Return the (x, y) coordinate for the center point of the cell that contains the specified text.  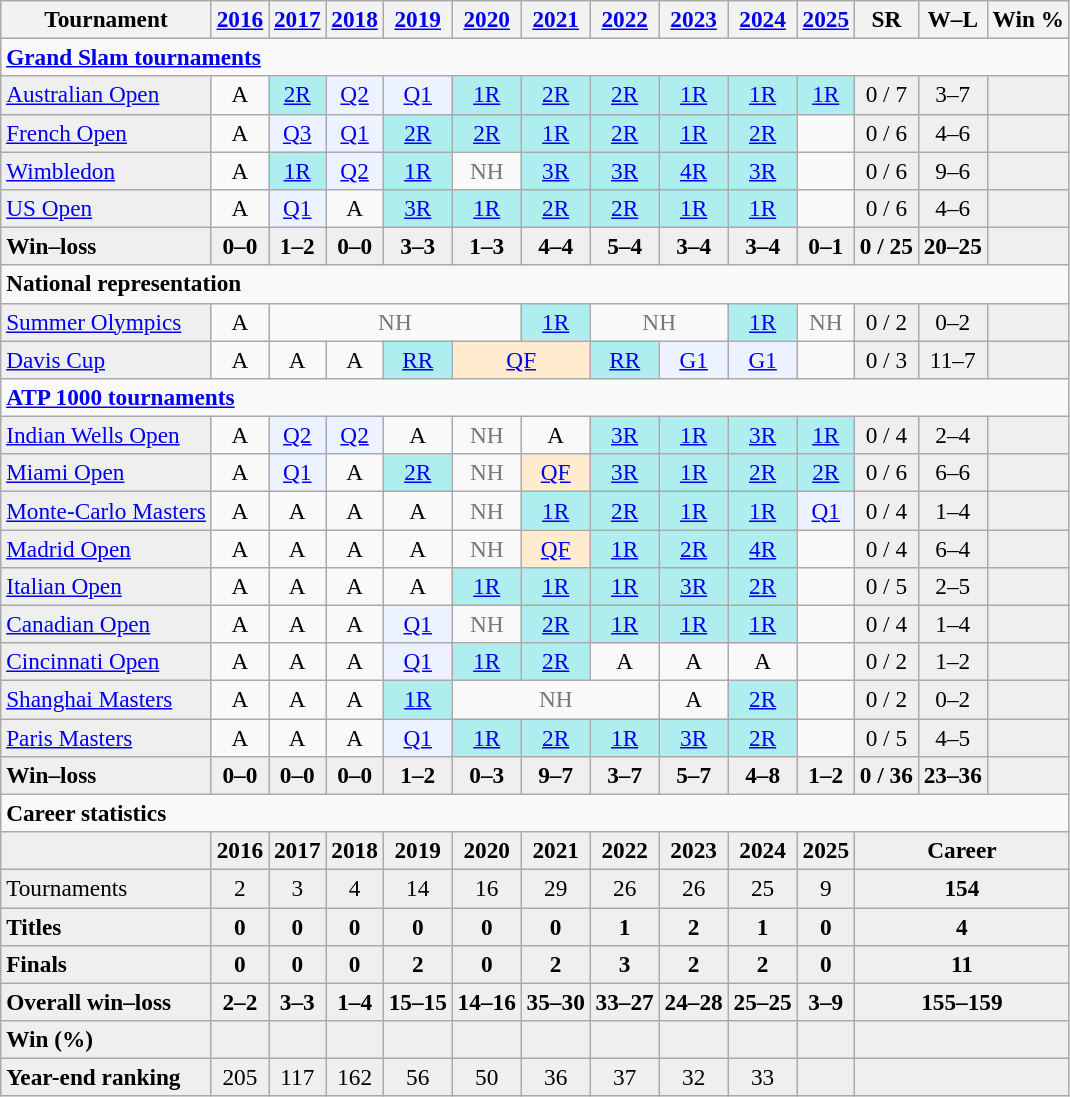
Italian Open (106, 586)
Monte-Carlo Masters (106, 510)
Canadian Open (106, 624)
Tournaments (106, 888)
6–6 (952, 473)
W–L (952, 19)
16 (486, 888)
154 (962, 888)
Q3 (298, 133)
Tournament (106, 19)
Win (%) (106, 1039)
15–15 (418, 1002)
Titles (106, 926)
5–4 (624, 246)
33 (762, 1077)
33–27 (624, 1002)
French Open (106, 133)
Davis Cup (106, 359)
Wimbledon (106, 170)
ATP 1000 tournaments (536, 397)
Win % (1028, 19)
Paris Masters (106, 737)
Cincinnati Open (106, 662)
Year-end ranking (106, 1077)
0–3 (486, 775)
9–6 (952, 170)
Miami Open (106, 473)
25 (762, 888)
National representation (536, 284)
162 (354, 1077)
US Open (106, 208)
25–25 (762, 1002)
35–30 (556, 1002)
11–7 (952, 359)
37 (624, 1077)
Grand Slam tournaments (536, 57)
Overall win–loss (106, 1002)
1–3 (486, 246)
36 (556, 1077)
Finals (106, 964)
Career (962, 850)
20–25 (952, 246)
2–4 (952, 435)
32 (694, 1077)
0 / 36 (886, 775)
50 (486, 1077)
11 (962, 964)
9 (826, 888)
SR (886, 19)
6–4 (952, 548)
0 / 7 (886, 95)
4–4 (556, 246)
9–7 (556, 775)
3–9 (826, 1002)
14–16 (486, 1002)
155–159 (962, 1002)
2–2 (240, 1002)
117 (298, 1077)
14 (418, 888)
Indian Wells Open (106, 435)
29 (556, 888)
0–1 (826, 246)
23–36 (952, 775)
4–8 (762, 775)
24–28 (694, 1002)
Summer Olympics (106, 322)
2–5 (952, 586)
Career statistics (536, 813)
5–7 (694, 775)
Shanghai Masters (106, 699)
4–5 (952, 737)
Madrid Open (106, 548)
0 / 3 (886, 359)
205 (240, 1077)
Australian Open (106, 95)
0 / 25 (886, 246)
56 (418, 1077)
